Provide the (x, y) coordinate of the cell's center where the given text is located.  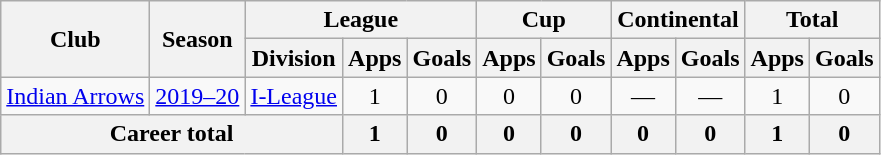
Season (198, 39)
Club (76, 39)
Career total (172, 134)
2019–20 (198, 96)
Cup (544, 20)
Total (812, 20)
Indian Arrows (76, 96)
League (361, 20)
Division (294, 58)
I-League (294, 96)
Continental (678, 20)
